Find where the given text appears and provide that cell's center as [x, y] coordinate. 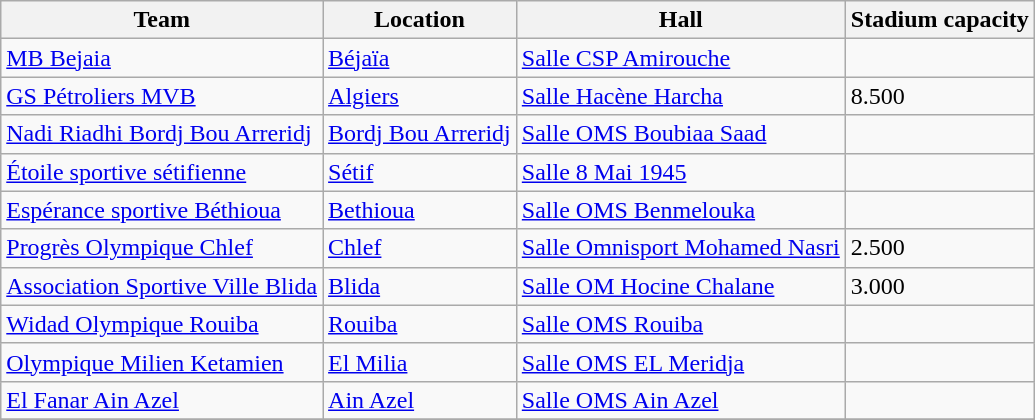
Blida [420, 286]
Ain Azel [420, 400]
Salle Omnisport Mohamed Nasri [680, 248]
Salle OMS Ain Azel [680, 400]
MB Bejaia [162, 58]
Bordj Bou Arreridj [420, 134]
Team [162, 20]
Béjaïa [420, 58]
Salle OMS Benmelouka [680, 210]
Association Sportive Ville Blida [162, 286]
Salle OM Hocine Chalane [680, 286]
Widad Olympique Rouiba [162, 324]
Rouiba [420, 324]
El Fanar Ain Azel [162, 400]
Espérance sportive Béthioua [162, 210]
Progrès Olympique Chlef [162, 248]
3.000 [940, 286]
Olympique Milien Ketamien [162, 362]
Bethioua [420, 210]
Nadi Riadhi Bordj Bou Arreridj [162, 134]
Salle OMS Boubiaa Saad [680, 134]
Salle Hacène Harcha [680, 96]
Étoile sportive sétifienne [162, 172]
Hall [680, 20]
2.500 [940, 248]
Salle 8 Mai 1945 [680, 172]
Location [420, 20]
8.500 [940, 96]
Chlef [420, 248]
GS Pétroliers MVB [162, 96]
Sétif [420, 172]
El Milia [420, 362]
Salle CSP Amirouche [680, 58]
Algiers [420, 96]
Salle OMS Rouiba [680, 324]
Stadium capacity [940, 20]
Salle OMS EL Meridja [680, 362]
